From the cell containing the given text, extract its center point as (x, y) coordinate. 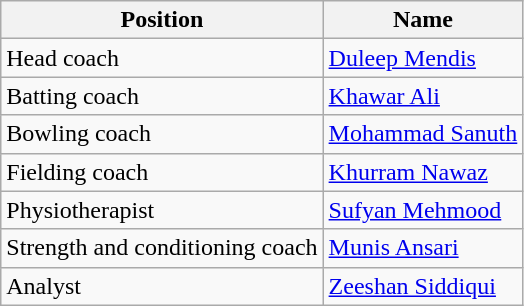
Duleep Mendis (423, 58)
Batting coach (162, 96)
Zeeshan Siddiqui (423, 286)
Mohammad Sanuth (423, 134)
Khawar Ali (423, 96)
Khurram Nawaz (423, 172)
Fielding coach (162, 172)
Bowling coach (162, 134)
Head coach (162, 58)
Position (162, 20)
Analyst (162, 286)
Munis Ansari (423, 248)
Name (423, 20)
Sufyan Mehmood (423, 210)
Strength and conditioning coach (162, 248)
Physiotherapist (162, 210)
